Search for the cell housing the specified text and yield its (x, y) center coordinate. 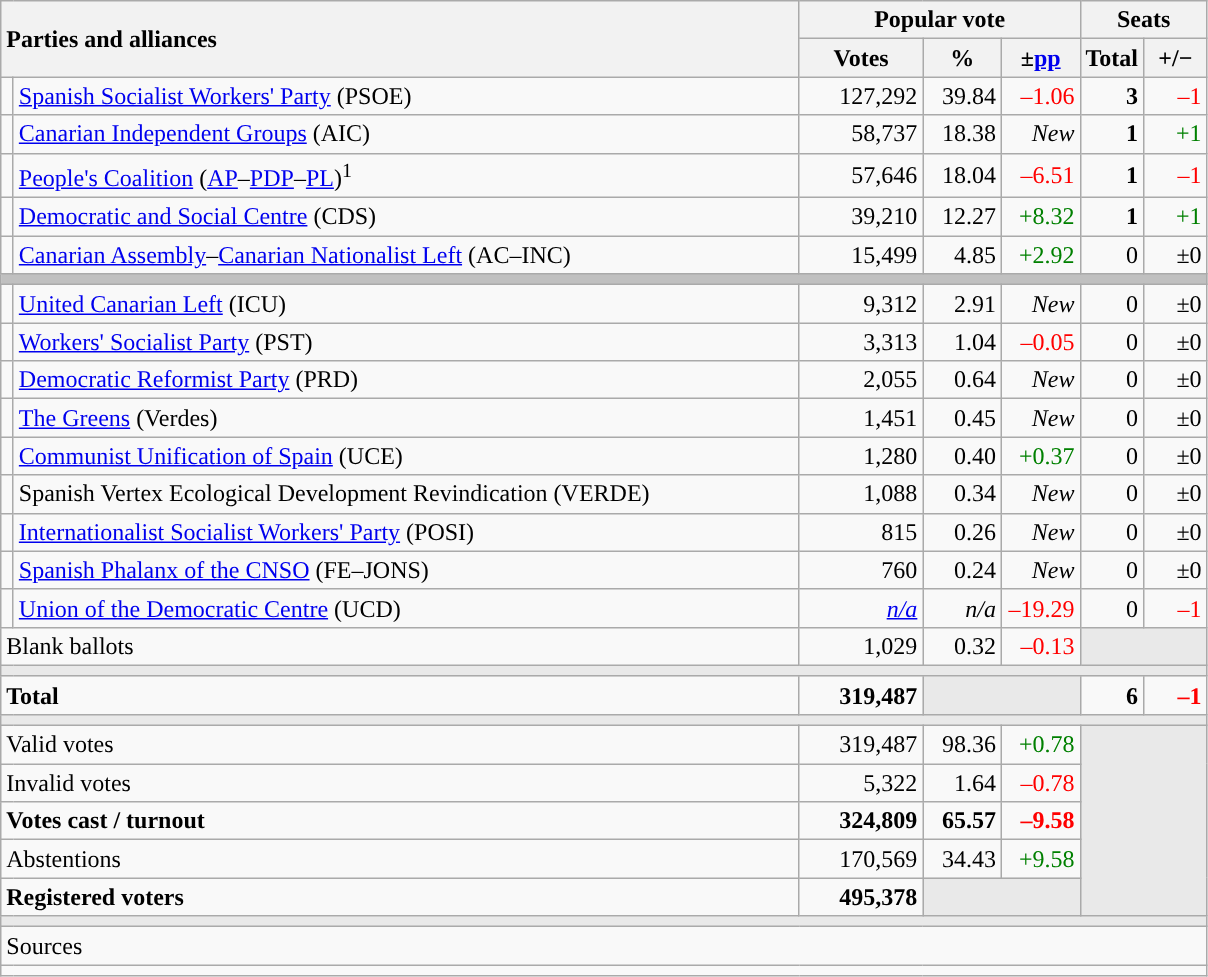
4.85 (962, 255)
39,210 (861, 217)
170,569 (861, 859)
Parties and alliances (400, 39)
0.26 (962, 532)
–0.13 (1040, 646)
–9.58 (1040, 821)
18.04 (962, 176)
0.34 (962, 494)
1.64 (962, 783)
Spanish Vertex Ecological Development Revindication (VERDE) (406, 494)
+0.37 (1040, 456)
+8.32 (1040, 217)
127,292 (861, 96)
Votes cast / turnout (400, 821)
15,499 (861, 255)
65.57 (962, 821)
0.45 (962, 418)
1,280 (861, 456)
Communist Unification of Spain (UCE) (406, 456)
1,029 (861, 646)
760 (861, 570)
495,378 (861, 897)
Canarian Independent Groups (AIC) (406, 134)
3,313 (861, 342)
6 (1112, 695)
Blank ballots (400, 646)
United Canarian Left (ICU) (406, 304)
0.32 (962, 646)
98.36 (962, 745)
58,737 (861, 134)
Abstentions (400, 859)
Spanish Phalanx of the CNSO (FE–JONS) (406, 570)
0.40 (962, 456)
Internationalist Socialist Workers' Party (POSI) (406, 532)
Sources (604, 946)
Union of the Democratic Centre (UCD) (406, 608)
Democratic Reformist Party (PRD) (406, 380)
5,322 (861, 783)
Votes (861, 58)
+0.78 (1040, 745)
–6.51 (1040, 176)
–0.05 (1040, 342)
±pp (1040, 58)
–1.06 (1040, 96)
0.24 (962, 570)
Democratic and Social Centre (CDS) (406, 217)
1,451 (861, 418)
0.64 (962, 380)
1,088 (861, 494)
815 (861, 532)
Workers' Socialist Party (PST) (406, 342)
39.84 (962, 96)
–19.29 (1040, 608)
1.04 (962, 342)
Invalid votes (400, 783)
Canarian Assembly–Canarian Nationalist Left (AC–INC) (406, 255)
18.38 (962, 134)
+9.58 (1040, 859)
People's Coalition (AP–PDP–PL)1 (406, 176)
9,312 (861, 304)
2.91 (962, 304)
Popular vote (940, 20)
34.43 (962, 859)
3 (1112, 96)
+/− (1176, 58)
–0.78 (1040, 783)
57,646 (861, 176)
324,809 (861, 821)
Registered voters (400, 897)
Spanish Socialist Workers' Party (PSOE) (406, 96)
+2.92 (1040, 255)
% (962, 58)
Valid votes (400, 745)
12.27 (962, 217)
The Greens (Verdes) (406, 418)
2,055 (861, 380)
Seats (1144, 20)
